Capture the cell that displays the provided text and extract its [x, y] central coordinate. 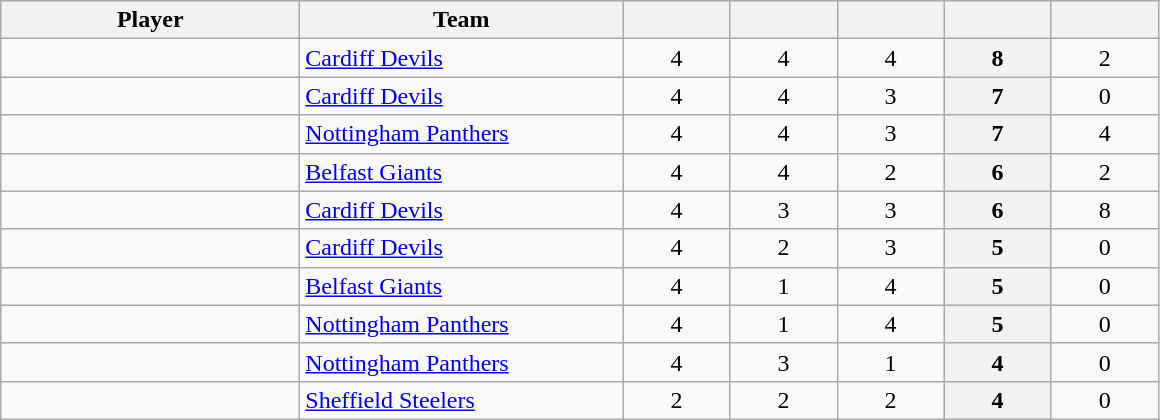
Team [462, 20]
Sheffield Steelers [462, 400]
Player [150, 20]
